Pinpoint the cell where the given text exists, returning its (X, Y) midpoint coordinate. 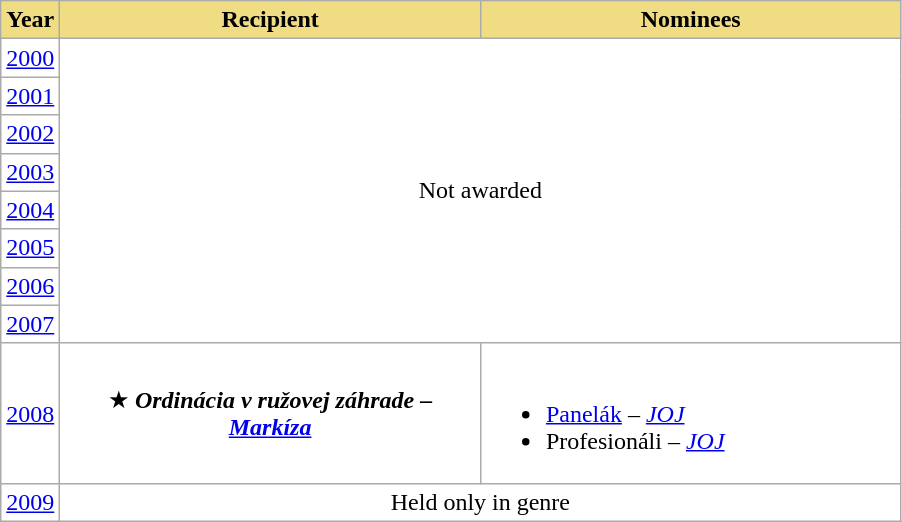
2008 (30, 413)
2003 (30, 172)
2007 (30, 324)
Held only in genre (480, 502)
2004 (30, 210)
2002 (30, 134)
2006 (30, 286)
2001 (30, 96)
Year (30, 20)
Recipient (270, 20)
2009 (30, 502)
★ Ordinácia v ružovej záhrade – Markíza (270, 413)
2005 (30, 248)
2000 (30, 58)
Panelák – JOJProfesionáli – JOJ (690, 413)
Not awarded (480, 191)
Nominees (690, 20)
